For the text-containing cell, return its midpoint in (X, Y) coordinate format. 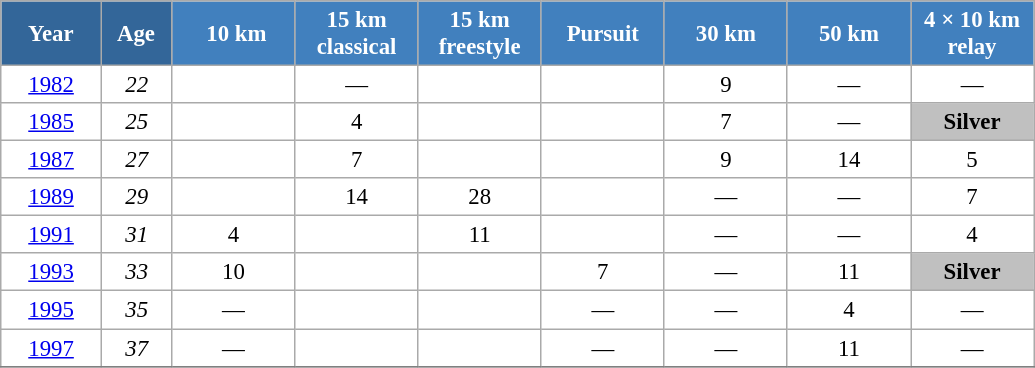
1989 (52, 197)
31 (136, 235)
35 (136, 310)
1995 (52, 310)
27 (136, 160)
15 km freestyle (480, 34)
5 (972, 160)
1985 (52, 122)
1997 (52, 348)
25 (136, 122)
1982 (52, 85)
Age (136, 34)
15 km classical (356, 34)
33 (136, 273)
Pursuit (602, 34)
1987 (52, 160)
10 (234, 273)
29 (136, 197)
22 (136, 85)
Year (52, 34)
4 × 10 km relay (972, 34)
37 (136, 348)
28 (480, 197)
30 km (726, 34)
1993 (52, 273)
50 km (848, 34)
1991 (52, 235)
10 km (234, 34)
